Return (x, y) of the center of cell containing provided text 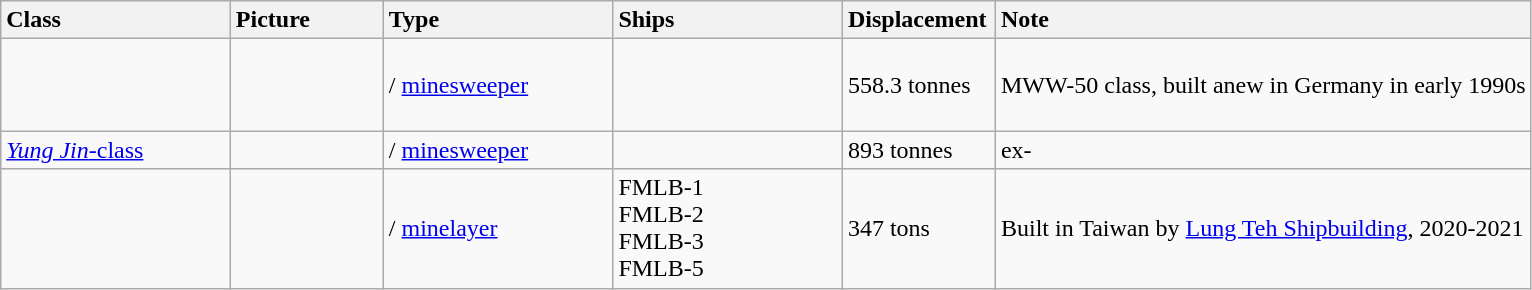
Ships (728, 20)
Class (116, 20)
893 tonnes (918, 150)
ex- (1263, 150)
FMLB-1FMLB-2FMLB-3FMLB-5 (728, 228)
MWW-50 class, built anew in Germany in early 1990s (1263, 85)
Displacement (918, 20)
558.3 tonnes (918, 85)
Yung Jin-class (116, 150)
Note (1263, 20)
347 tons (918, 228)
Built in Taiwan by Lung Teh Shipbuilding, 2020-2021 (1263, 228)
/ minelayer (498, 228)
Type (498, 20)
Picture (306, 20)
